Detect which cell encompasses the target text, then output its [x, y] center coordinate. 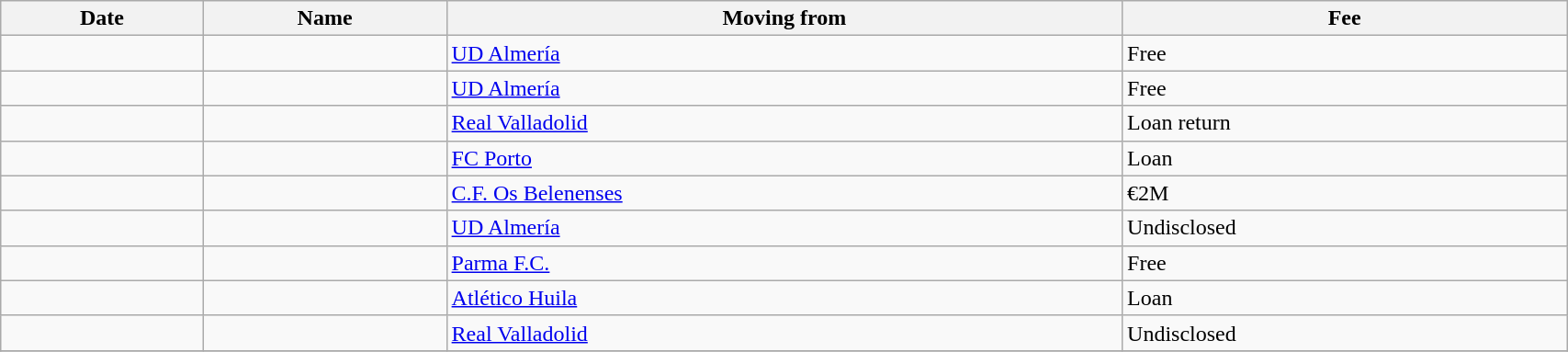
€2M [1345, 193]
Date [102, 18]
Fee [1345, 18]
Moving from [784, 18]
Loan return [1345, 123]
FC Porto [784, 158]
C.F. Os Belenenses [784, 193]
Atlético Huila [784, 298]
Parma F.C. [784, 263]
Name [325, 18]
